For the text-containing cell, return its midpoint in (x, y) coordinate format. 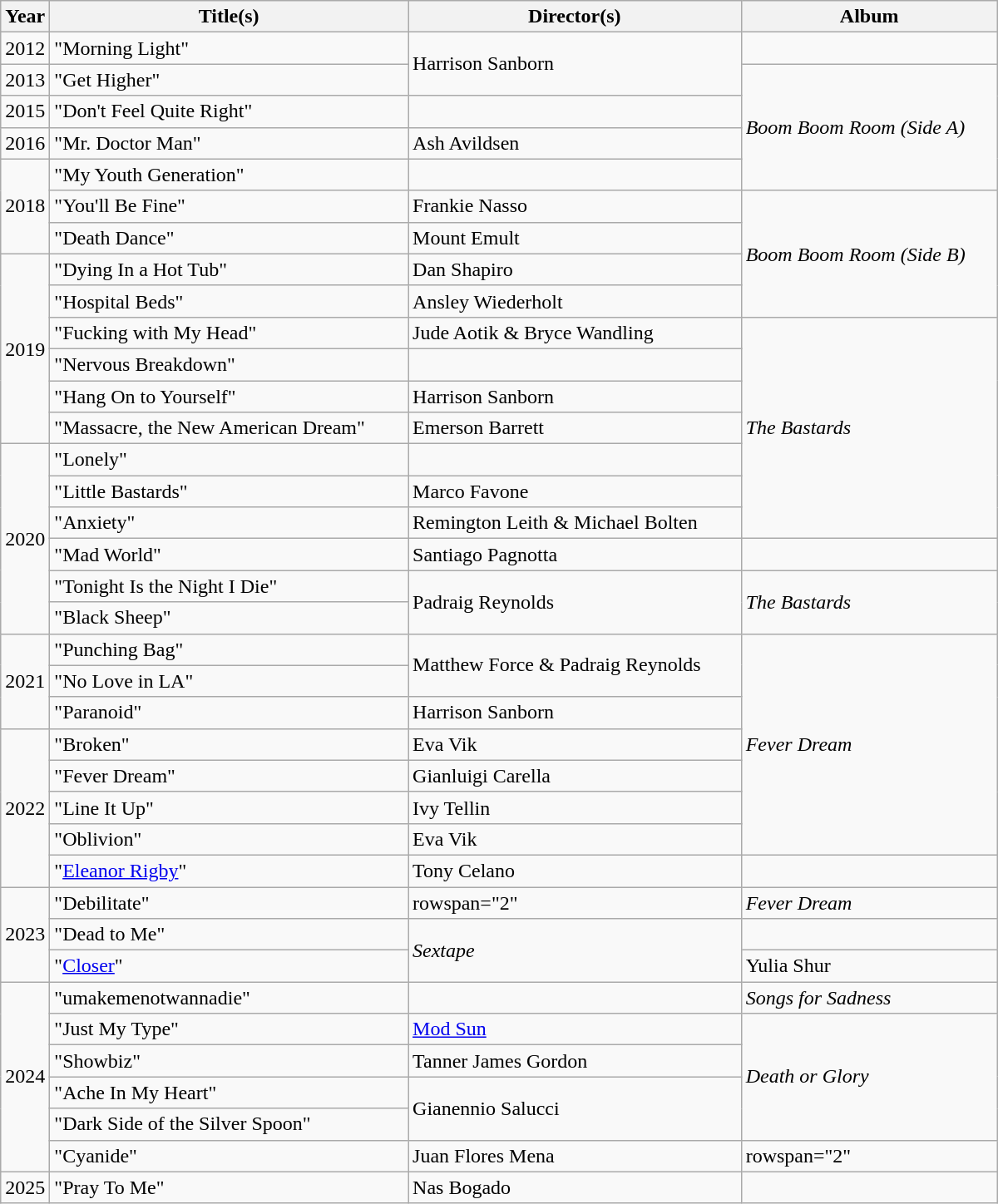
2013 (25, 80)
2015 (25, 111)
Santiago Pagnotta (576, 555)
Emerson Barrett (576, 428)
Juan Flores Mena (576, 1156)
"Don't Feel Quite Right" (230, 111)
"Just My Type" (230, 1029)
Songs for Sadness (869, 998)
"Dark Side of the Silver Spoon" (230, 1124)
Tony Celano (576, 871)
"Hang On to Yourself" (230, 397)
Tanner James Gordon (576, 1061)
"You'll Be Fine" (230, 206)
"Anxiety" (230, 523)
Frankie Nasso (576, 206)
"Fucking with My Head" (230, 333)
"No Love in LA" (230, 681)
"Get Higher" (230, 80)
Boom Boom Room (Side B) (869, 254)
"Black Sheep" (230, 618)
Ash Avildsen (576, 143)
"Oblivion" (230, 839)
Album (869, 17)
2025 (25, 1187)
"Punching Bag" (230, 649)
"Hospital Beds" (230, 301)
2023 (25, 934)
"umakemenotwannadie" (230, 998)
"Showbiz" (230, 1061)
"Tonight Is the Night I Die" (230, 586)
2020 (25, 539)
"Line It Up" (230, 807)
Ivy Tellin (576, 807)
2024 (25, 1077)
"Fever Dream" (230, 776)
"Morning Light" (230, 48)
Nas Bogado (576, 1187)
Matthew Force & Padraig Reynolds (576, 665)
Year (25, 17)
2021 (25, 681)
Director(s) (576, 17)
"Pray To Me" (230, 1187)
Marco Favone (576, 491)
"My Youth Generation" (230, 175)
"Eleanor Rigby" (230, 871)
Remington Leith & Michael Bolten (576, 523)
2012 (25, 48)
Ansley Wiederholt (576, 301)
Gianennio Salucci (576, 1108)
"Closer" (230, 966)
"Ache In My Heart" (230, 1093)
"Dying In a Hot Tub" (230, 269)
2022 (25, 807)
Sextape (576, 950)
"Broken" (230, 744)
"Dead to Me" (230, 935)
"Death Dance" (230, 238)
"Paranoid" (230, 713)
Death or Glory (869, 1077)
"Mr. Doctor Man" (230, 143)
2018 (25, 206)
"Massacre, the New American Dream" (230, 428)
"Cyanide" (230, 1156)
"Mad World" (230, 555)
Mount Emult (576, 238)
Mod Sun (576, 1029)
Padraig Reynolds (576, 602)
Dan Shapiro (576, 269)
"Lonely" (230, 460)
"Little Bastards" (230, 491)
Yulia Shur (869, 966)
Boom Boom Room (Side A) (869, 127)
Jude Aotik & Bryce Wandling (576, 333)
Title(s) (230, 17)
Gianluigi Carella (576, 776)
2019 (25, 348)
"Nervous Breakdown" (230, 364)
2016 (25, 143)
"Debilitate" (230, 902)
